Determine the [X, Y] coordinate at the center of the cell enclosing the given text.  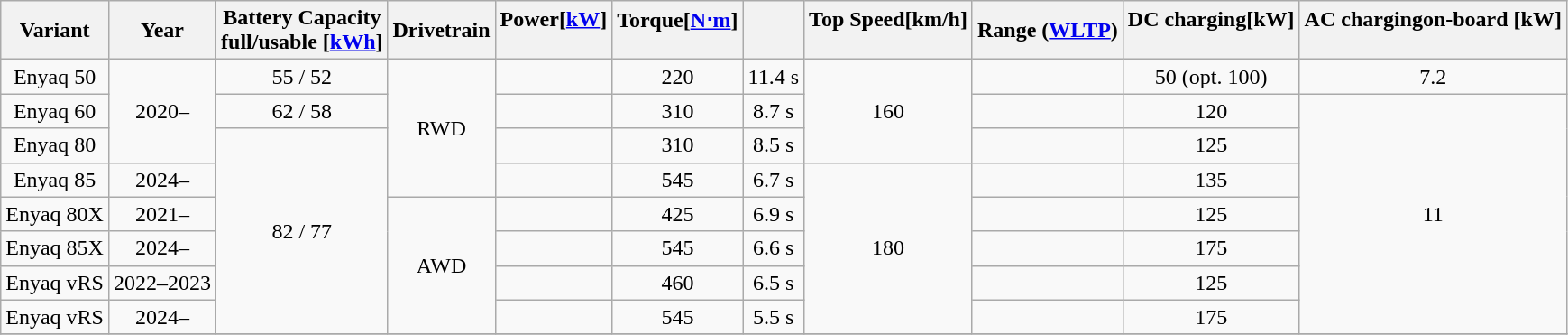
425 [678, 214]
50 (opt. 100) [1211, 77]
160 [889, 111]
Variant [55, 31]
Torque[N⋅m] [678, 31]
6.7 s [774, 180]
Enyaq 85 [55, 180]
Enyaq 80 [55, 145]
6.5 s [774, 283]
120 [1211, 111]
180 [889, 248]
82 / 77 [302, 231]
Power[kW] [554, 31]
55 / 52 [302, 77]
11.4 s [774, 77]
AWD [442, 265]
135 [1211, 180]
AC chargingon-board [kW] [1433, 31]
Enyaq 80X [55, 214]
7.2 [1433, 77]
Enyaq 50 [55, 77]
Top Speed[km/h] [889, 31]
5.5 s [774, 317]
Enyaq 60 [55, 111]
Year [162, 31]
RWD [442, 128]
6.6 s [774, 248]
2021– [162, 214]
Drivetrain [442, 31]
220 [678, 77]
2020– [162, 111]
8.5 s [774, 145]
6.9 s [774, 214]
62 / 58 [302, 111]
11 [1433, 214]
2022–2023 [162, 283]
460 [678, 283]
8.7 s [774, 111]
DC charging[kW] [1211, 31]
Battery Capacityfull/usable [kWh] [302, 31]
Range (WLTP) [1048, 31]
Enyaq 85X [55, 248]
